Capture the cell that displays the provided text and extract its (x, y) central coordinate. 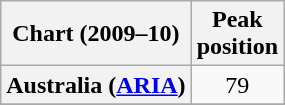
Chart (2009–10) (96, 34)
79 (237, 85)
Peakposition (237, 34)
Australia (ARIA) (96, 85)
